Find where the given text appears and provide that cell's center as [X, Y] coordinate. 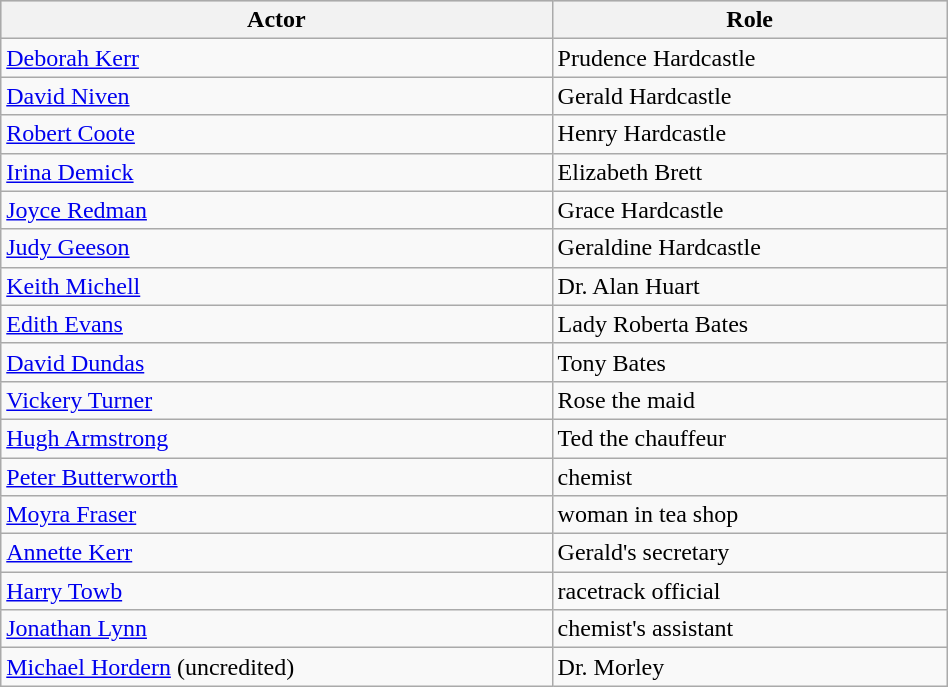
Deborah Kerr [276, 58]
Role [750, 20]
David Dundas [276, 362]
Harry Towb [276, 591]
Geraldine Hardcastle [750, 248]
Moyra Fraser [276, 515]
David Niven [276, 96]
Michael Hordern (uncredited) [276, 667]
chemist [750, 477]
Judy Geeson [276, 248]
Elizabeth Brett [750, 172]
Hugh Armstrong [276, 438]
Grace Hardcastle [750, 210]
Gerald Hardcastle [750, 96]
woman in tea shop [750, 515]
Henry Hardcastle [750, 134]
Joyce Redman [276, 210]
Peter Butterworth [276, 477]
Irina Demick [276, 172]
Ted the chauffeur [750, 438]
Lady Roberta Bates [750, 324]
Robert Coote [276, 134]
Dr. Morley [750, 667]
Keith Michell [276, 286]
racetrack official [750, 591]
Prudence Hardcastle [750, 58]
Edith Evans [276, 324]
Annette Kerr [276, 553]
Rose the maid [750, 400]
Gerald's secretary [750, 553]
Actor [276, 20]
chemist's assistant [750, 629]
Jonathan Lynn [276, 629]
Dr. Alan Huart [750, 286]
Vickery Turner [276, 400]
Tony Bates [750, 362]
